Identify which cell holds the provided text, then report its [x, y] central coordinate. 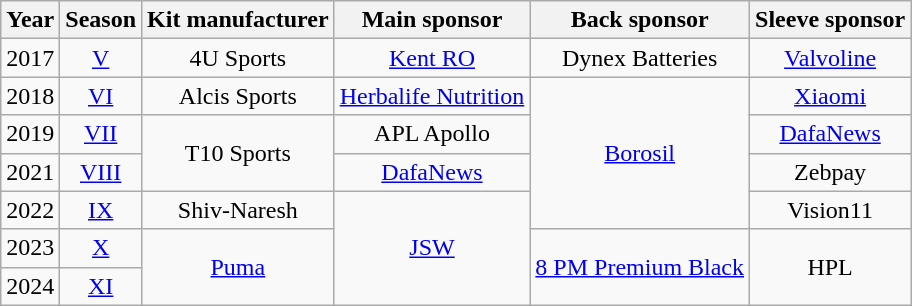
JSW [432, 248]
X [101, 248]
VII [101, 134]
Puma [238, 267]
VI [101, 96]
Back sponsor [640, 20]
Vision11 [830, 210]
Shiv-Naresh [238, 210]
Valvoline [830, 58]
Herbalife Nutrition [432, 96]
V [101, 58]
Kent RO [432, 58]
2017 [30, 58]
2018 [30, 96]
4U Sports [238, 58]
2021 [30, 172]
Season [101, 20]
HPL [830, 267]
APL Apollo [432, 134]
Dynex Batteries [640, 58]
2019 [30, 134]
Alcis Sports [238, 96]
Xiaomi [830, 96]
Main sponsor [432, 20]
IX [101, 210]
2023 [30, 248]
VIII [101, 172]
XI [101, 286]
T10 Sports [238, 153]
Kit manufacturer [238, 20]
2022 [30, 210]
Sleeve sponsor [830, 20]
2024 [30, 286]
Zebpay [830, 172]
Year [30, 20]
Borosil [640, 153]
8 PM Premium Black [640, 267]
